Provide the (x, y) coordinate of the cell's center where the given text is located.  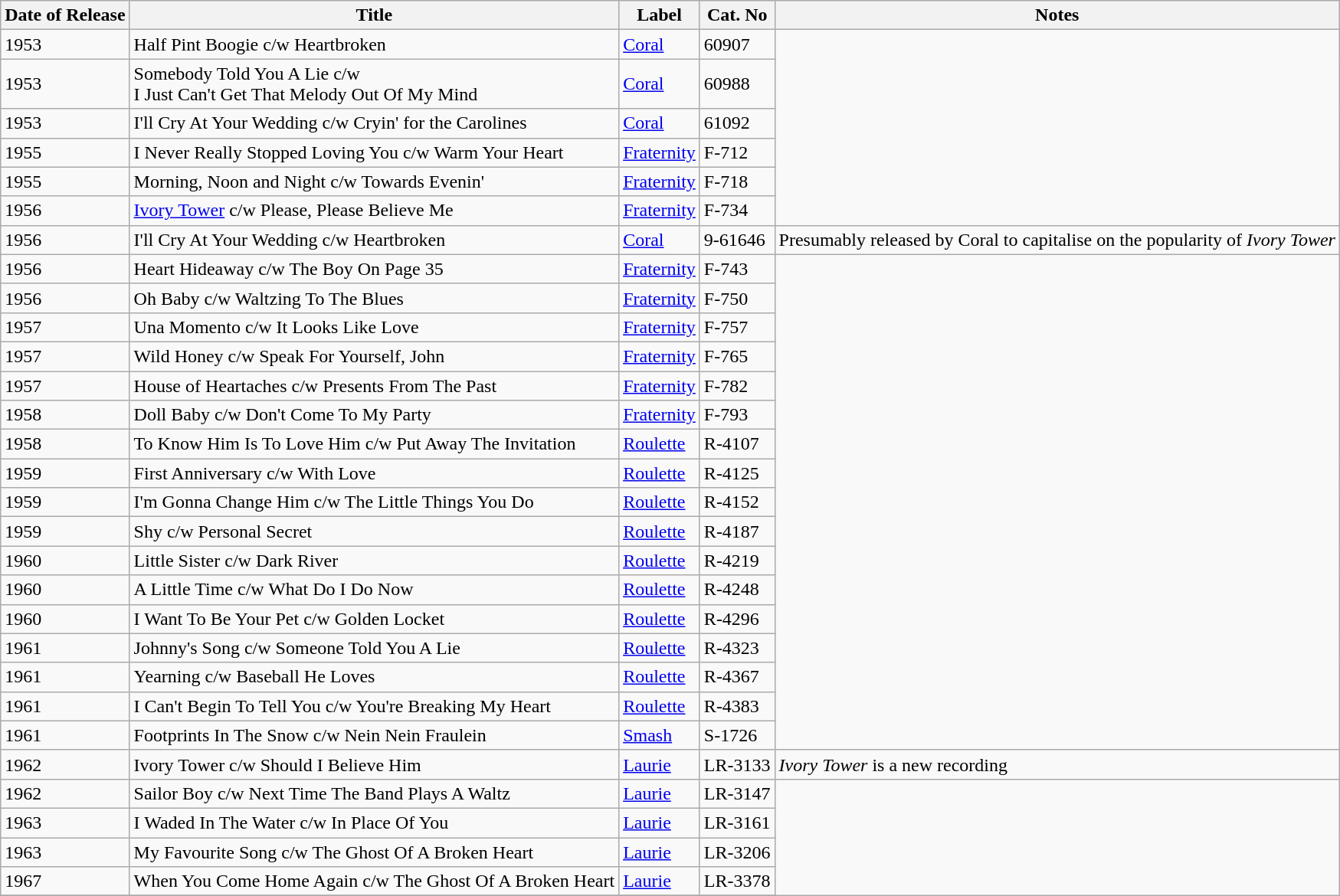
60988 (737, 84)
Yearning c/w Baseball He Loves (374, 677)
Cat. No (737, 15)
Notes (1057, 15)
Ivory Tower is a new recording (1057, 764)
R-4107 (737, 444)
F-743 (737, 269)
Date of Release (65, 15)
When You Come Home Again c/w The Ghost Of A Broken Heart (374, 881)
Morning, Noon and Night c/w Towards Evenin' (374, 181)
R-4248 (737, 590)
S-1726 (737, 735)
R-4187 (737, 531)
Shy c/w Personal Secret (374, 531)
Half Pint Boogie c/w Heartbroken (374, 44)
LR-3378 (737, 881)
R-4367 (737, 677)
R-4296 (737, 619)
1967 (65, 881)
F-757 (737, 327)
Sailor Boy c/w Next Time The Band Plays A Waltz (374, 793)
To Know Him Is To Love Him c/w Put Away The Invitation (374, 444)
Wild Honey c/w Speak For Yourself, John (374, 356)
Smash (660, 735)
I Waded In The Water c/w In Place Of You (374, 822)
I Want To Be Your Pet c/w Golden Locket (374, 619)
Ivory Tower c/w Please, Please Believe Me (374, 211)
Ivory Tower c/w Should I Believe Him (374, 764)
F-765 (737, 356)
60907 (737, 44)
I Can't Begin To Tell You c/w You're Breaking My Heart (374, 706)
My Favourite Song c/w The Ghost Of A Broken Heart (374, 852)
F-793 (737, 415)
First Anniversary c/w With Love (374, 473)
House of Heartaches c/w Presents From The Past (374, 385)
LR-3206 (737, 852)
F-718 (737, 181)
LR-3161 (737, 822)
R-4152 (737, 502)
I'm Gonna Change Him c/w The Little Things You Do (374, 502)
Label (660, 15)
I'll Cry At Your Wedding c/w Heartbroken (374, 240)
LR-3147 (737, 793)
Footprints In The Snow c/w Nein Nein Fraulein (374, 735)
Presumably released by Coral to capitalise on the popularity of Ivory Tower (1057, 240)
R-4125 (737, 473)
Little Sister c/w Dark River (374, 561)
61092 (737, 123)
I Never Really Stopped Loving You c/w Warm Your Heart (374, 152)
A Little Time c/w What Do I Do Now (374, 590)
Doll Baby c/w Don't Come To My Party (374, 415)
Oh Baby c/w Waltzing To The Blues (374, 298)
I'll Cry At Your Wedding c/w Cryin' for the Carolines (374, 123)
Heart Hideaway c/w The Boy On Page 35 (374, 269)
F-734 (737, 211)
F-712 (737, 152)
9-61646 (737, 240)
Title (374, 15)
R-4219 (737, 561)
Johnny's Song c/w Someone Told You A Lie (374, 648)
F-750 (737, 298)
R-4383 (737, 706)
LR-3133 (737, 764)
Una Momento c/w It Looks Like Love (374, 327)
F-782 (737, 385)
Somebody Told You A Lie c/w I Just Can't Get That Melody Out Of My Mind (374, 84)
R-4323 (737, 648)
